Find where the given text appears and provide that cell's center as (X, Y) coordinate. 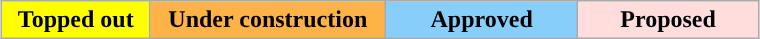
Under construction (268, 20)
Proposed (668, 20)
Topped out (76, 20)
Approved (482, 20)
